Determine the [X, Y] coordinate at the center of the cell enclosing the given text.  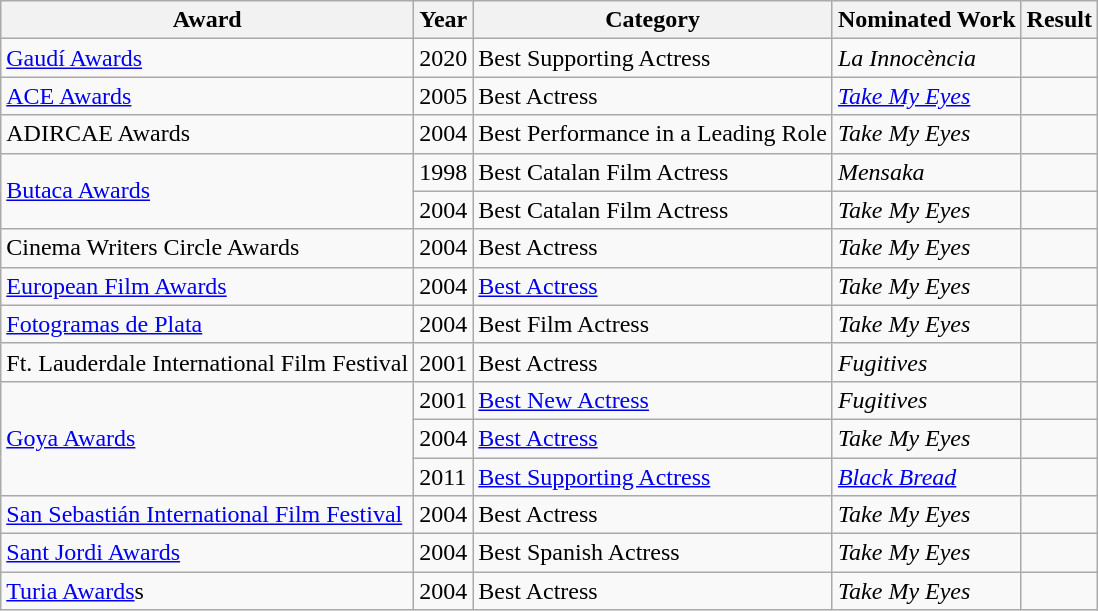
Ft. Lauderdale International Film Festival [208, 362]
Nominated Work [926, 20]
La Innocència [926, 58]
Mensaka [926, 172]
Sant Jordi Awards [208, 553]
Award [208, 20]
Black Bread [926, 477]
ADIRCAE Awards [208, 134]
Turia Awardss [208, 591]
Best New Actress [653, 400]
European Film Awards [208, 286]
Goya Awards [208, 438]
Category [653, 20]
2011 [444, 477]
Gaudí Awards [208, 58]
2020 [444, 58]
Best Spanish Actress [653, 553]
2005 [444, 96]
Result [1059, 20]
Butaca Awards [208, 191]
Year [444, 20]
San Sebastián International Film Festival [208, 515]
Fotogramas de Plata [208, 324]
Cinema Writers Circle Awards [208, 248]
1998 [444, 172]
Best Film Actress [653, 324]
Best Performance in a Leading Role [653, 134]
ACE Awards [208, 96]
